For the text-containing cell, return its midpoint in [X, Y] coordinate format. 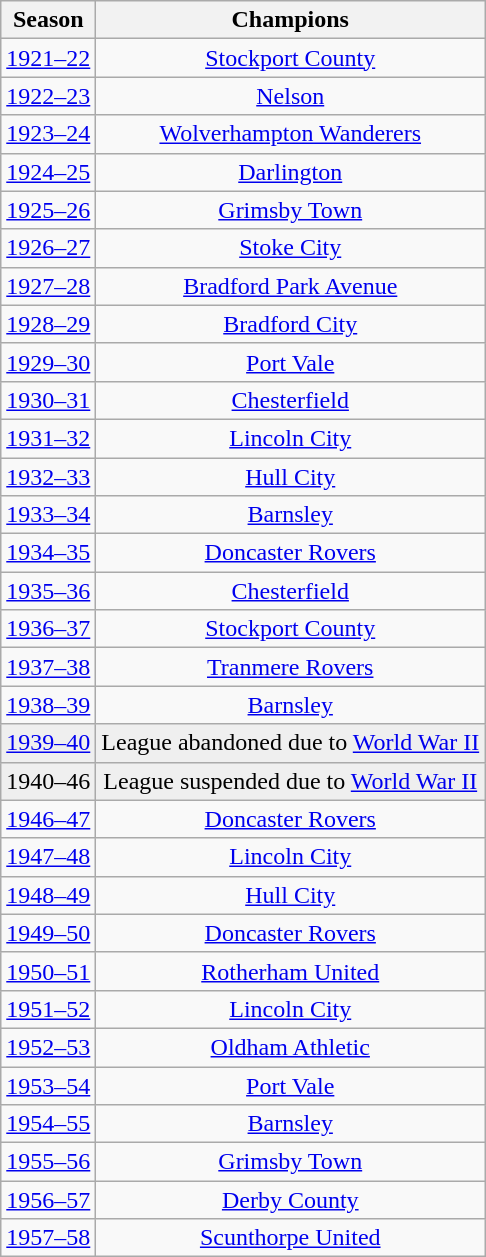
Scunthorpe United [290, 1238]
Champions [290, 20]
League abandoned due to World War II [290, 743]
1931–32 [48, 438]
Darlington [290, 172]
1946–47 [48, 819]
Bradford City [290, 324]
1951–52 [48, 1009]
1956–57 [48, 1200]
1949–50 [48, 933]
1952–53 [48, 1047]
Rotherham United [290, 971]
1927–28 [48, 286]
1922–23 [48, 96]
1932–33 [48, 477]
1954–55 [48, 1124]
1928–29 [48, 324]
1930–31 [48, 400]
1926–27 [48, 248]
1953–54 [48, 1085]
1955–56 [48, 1162]
1924–25 [48, 172]
1925–26 [48, 210]
1936–37 [48, 629]
1923–24 [48, 134]
1933–34 [48, 515]
1940–46 [48, 781]
1921–22 [48, 58]
1948–49 [48, 895]
1939–40 [48, 743]
1938–39 [48, 705]
1957–58 [48, 1238]
League suspended due to World War II [290, 781]
1929–30 [48, 362]
1934–35 [48, 553]
Derby County [290, 1200]
1947–48 [48, 857]
Nelson [290, 96]
Stoke City [290, 248]
1935–36 [48, 591]
1937–38 [48, 667]
Oldham Athletic [290, 1047]
Tranmere Rovers [290, 667]
Season [48, 20]
Bradford Park Avenue [290, 286]
Wolverhampton Wanderers [290, 134]
1950–51 [48, 971]
